Capture the cell that displays the provided text and extract its [x, y] central coordinate. 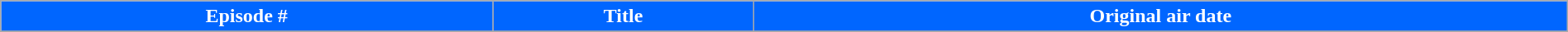
Title [624, 16]
Episode # [246, 16]
Original air date [1160, 16]
